Capture the cell that displays the provided text and extract its [x, y] central coordinate. 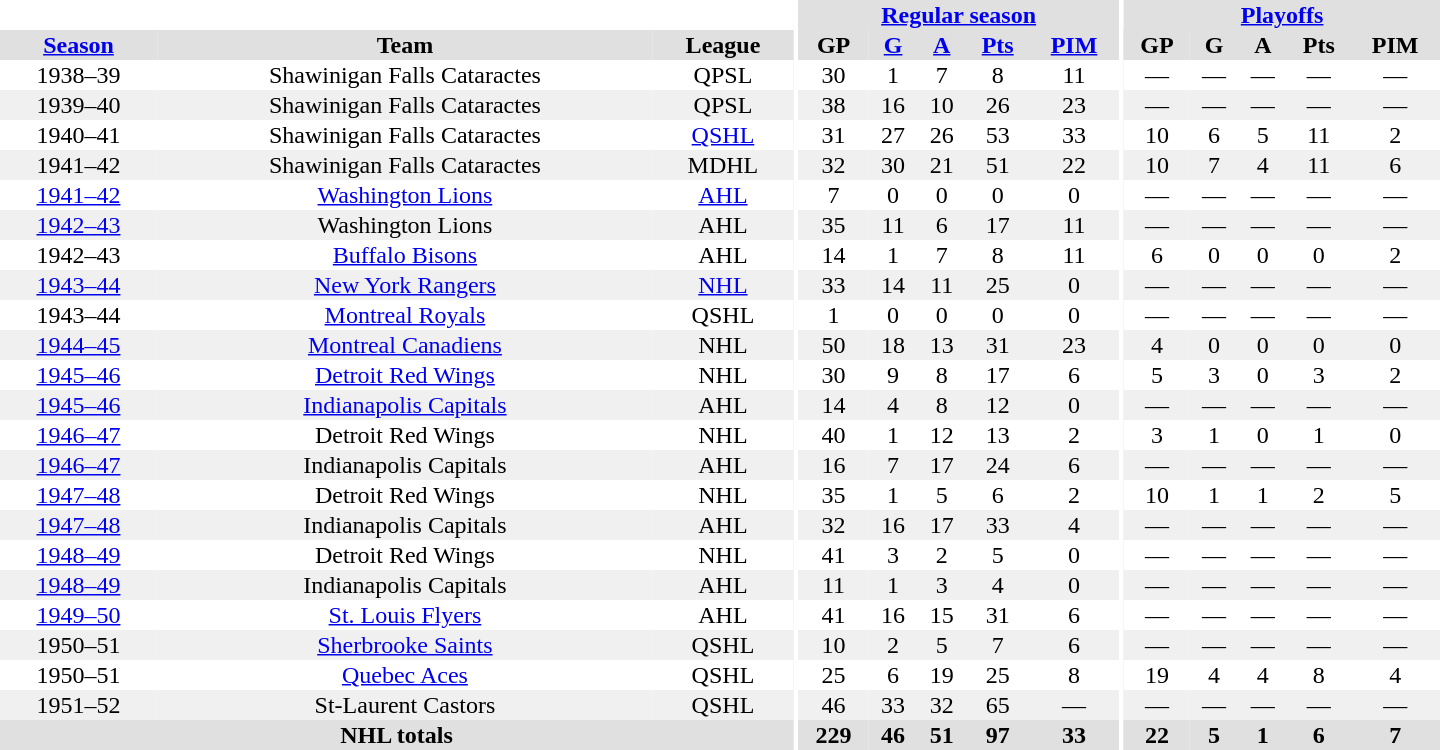
Team [405, 45]
Season [78, 45]
65 [998, 705]
9 [894, 375]
Montreal Canadiens [405, 345]
24 [998, 465]
15 [942, 615]
Playoffs [1282, 15]
18 [894, 345]
MDHL [723, 165]
St. Louis Flyers [405, 615]
21 [942, 165]
53 [998, 135]
New York Rangers [405, 285]
1940–41 [78, 135]
38 [833, 105]
1939–40 [78, 105]
Montreal Royals [405, 315]
229 [833, 735]
League [723, 45]
40 [833, 435]
1938–39 [78, 75]
Regular season [958, 15]
27 [894, 135]
1951–52 [78, 705]
1944–45 [78, 345]
Buffalo Bisons [405, 255]
St-Laurent Castors [405, 705]
97 [998, 735]
Sherbrooke Saints [405, 645]
1949–50 [78, 615]
50 [833, 345]
Quebec Aces [405, 675]
NHL totals [396, 735]
